Detect which cell encompasses the target text, then output its [x, y] center coordinate. 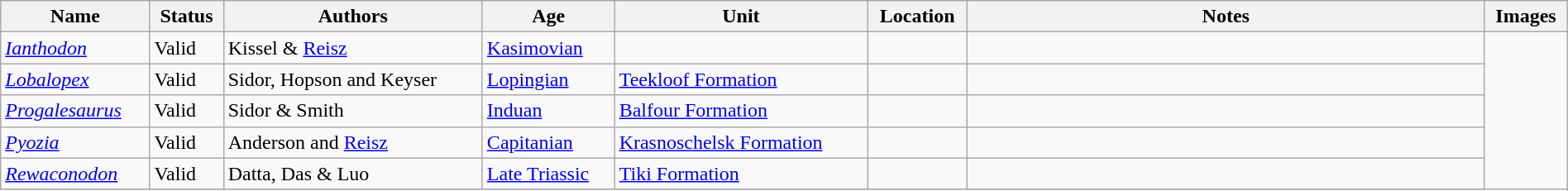
Balfour Formation [741, 111]
Rewaconodon [75, 174]
Sidor, Hopson and Keyser [352, 79]
Tiki Formation [741, 174]
Datta, Das & Luo [352, 174]
Capitanian [548, 142]
Late Triassic [548, 174]
Kasimovian [548, 48]
Induan [548, 111]
Status [187, 17]
Kissel & Reisz [352, 48]
Name [75, 17]
Anderson and Reisz [352, 142]
Teekloof Formation [741, 79]
Pyozia [75, 142]
Age [548, 17]
Progalesaurus [75, 111]
Krasnoschelsk Formation [741, 142]
Sidor & Smith [352, 111]
Notes [1226, 17]
Lobalopex [75, 79]
Authors [352, 17]
Images [1526, 17]
Location [918, 17]
Ianthodon [75, 48]
Unit [741, 17]
Lopingian [548, 79]
